From the cell containing the given text, extract its center point as (X, Y) coordinate. 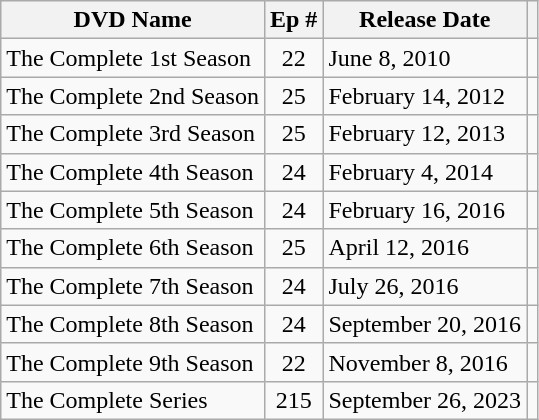
Ep # (293, 20)
The Complete 8th Season (133, 324)
The Complete 5th Season (133, 210)
April 12, 2016 (425, 248)
July 26, 2016 (425, 286)
The Complete 7th Season (133, 286)
215 (293, 400)
The Complete 6th Season (133, 248)
The Complete 3rd Season (133, 134)
The Complete 9th Season (133, 362)
September 26, 2023 (425, 400)
June 8, 2010 (425, 58)
November 8, 2016 (425, 362)
February 12, 2013 (425, 134)
DVD Name (133, 20)
February 4, 2014 (425, 172)
September 20, 2016 (425, 324)
The Complete 2nd Season (133, 96)
The Complete Series (133, 400)
Release Date (425, 20)
The Complete 4th Season (133, 172)
The Complete 1st Season (133, 58)
February 14, 2012 (425, 96)
February 16, 2016 (425, 210)
